Determine the (X, Y) coordinate at the center of the cell enclosing the given text.  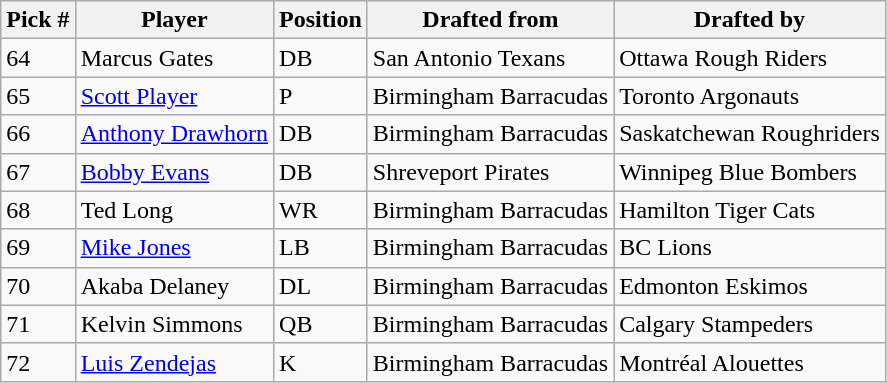
Hamilton Tiger Cats (750, 210)
Position (321, 20)
LB (321, 248)
66 (38, 134)
Shreveport Pirates (490, 172)
67 (38, 172)
Scott Player (174, 96)
Ottawa Rough Riders (750, 58)
68 (38, 210)
Kelvin Simmons (174, 324)
71 (38, 324)
Mike Jones (174, 248)
BC Lions (750, 248)
Marcus Gates (174, 58)
WR (321, 210)
Pick # (38, 20)
69 (38, 248)
70 (38, 286)
Drafted from (490, 20)
Anthony Drawhorn (174, 134)
Bobby Evans (174, 172)
QB (321, 324)
Akaba Delaney (174, 286)
Luis Zendejas (174, 362)
Edmonton Eskimos (750, 286)
P (321, 96)
Calgary Stampeders (750, 324)
K (321, 362)
Toronto Argonauts (750, 96)
DL (321, 286)
64 (38, 58)
Montréal Alouettes (750, 362)
72 (38, 362)
Player (174, 20)
Saskatchewan Roughriders (750, 134)
Winnipeg Blue Bombers (750, 172)
Ted Long (174, 210)
65 (38, 96)
Drafted by (750, 20)
San Antonio Texans (490, 58)
